Provide the (X, Y) coordinate of the cell's center where the given text is located.  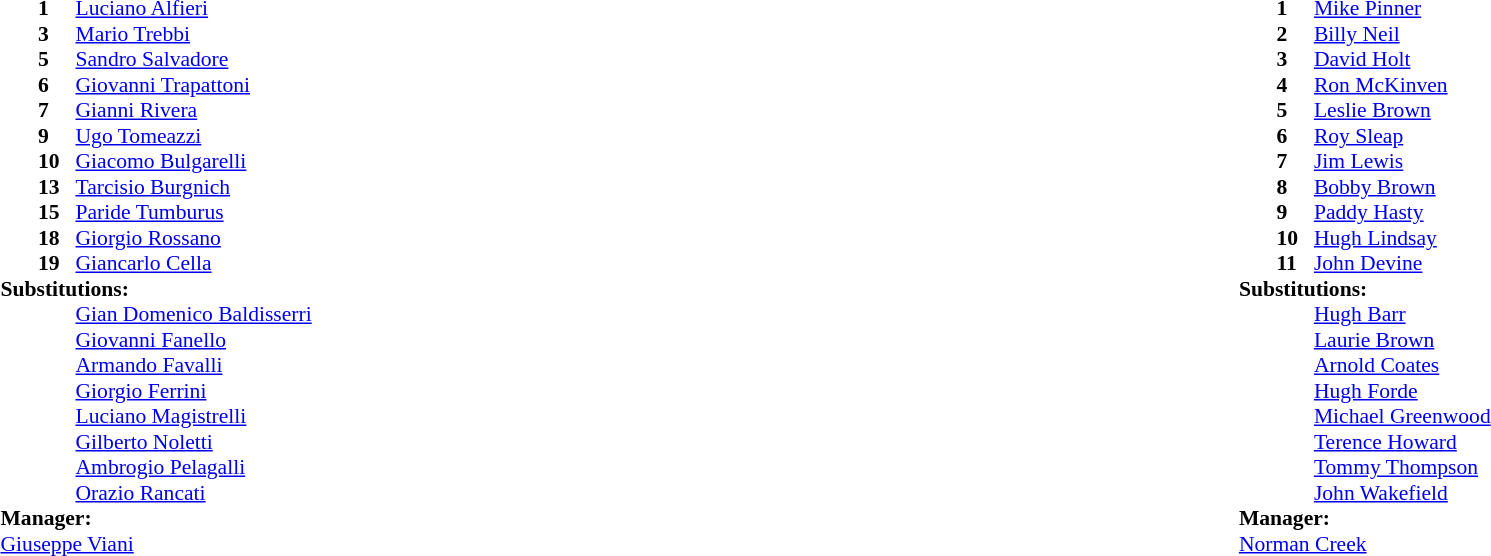
Giovanni Fanello (194, 340)
19 (57, 263)
Giorgio Rossano (194, 238)
Hugh Lindsay (1402, 238)
Roy Sleap (1402, 136)
Terence Howard (1402, 442)
Paddy Hasty (1402, 213)
13 (57, 187)
Gianni Rivera (194, 111)
Michael Greenwood (1402, 417)
Luciano Magistrelli (194, 417)
Leslie Brown (1402, 111)
4 (1295, 85)
Ron McKinven (1402, 85)
Hugh Barr (1402, 315)
11 (1295, 263)
Ambrogio Pelagalli (194, 467)
John Wakefield (1402, 493)
Mario Trebbi (194, 34)
18 (57, 238)
15 (57, 213)
Laurie Brown (1402, 340)
Giorgio Ferrini (194, 391)
Orazio Rancati (194, 493)
Giancarlo Cella (194, 263)
Arnold Coates (1402, 365)
Jim Lewis (1402, 161)
Sandro Salvadore (194, 59)
Bobby Brown (1402, 187)
Ugo Tomeazzi (194, 136)
Armando Favalli (194, 365)
8 (1295, 187)
Billy Neil (1402, 34)
2 (1295, 34)
Paride Tumburus (194, 213)
John Devine (1402, 263)
Hugh Forde (1402, 391)
Gilberto Noletti (194, 442)
Tommy Thompson (1402, 467)
Gian Domenico Baldisserri (194, 315)
David Holt (1402, 59)
Tarcisio Burgnich (194, 187)
Giovanni Trapattoni (194, 85)
Giacomo Bulgarelli (194, 161)
